Capture the cell that displays the provided text and extract its [X, Y] central coordinate. 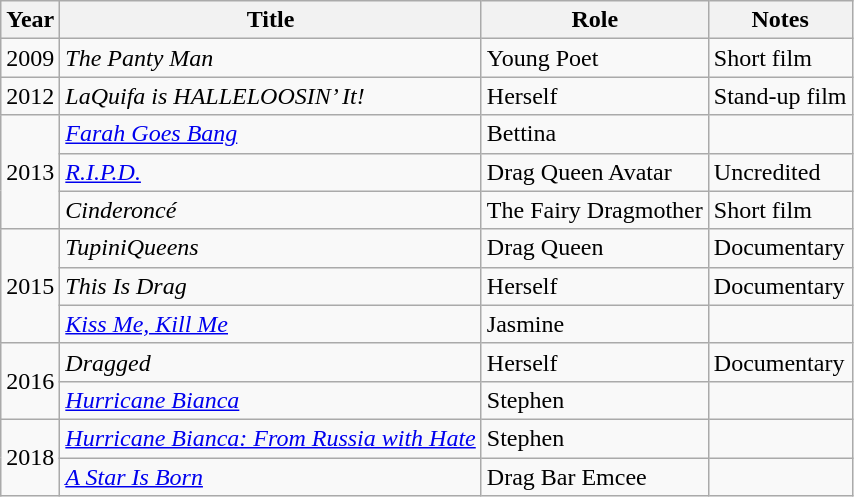
2009 [30, 58]
Hurricane Bianca: From Russia with Hate [270, 438]
TupiniQueens [270, 248]
The Fairy Dragmother [594, 210]
Jasmine [594, 324]
LaQuifa is HALLELOOSIN’ It! [270, 96]
A Star Is Born [270, 477]
Hurricane Bianca [270, 400]
Stand-up film [780, 96]
Dragged [270, 362]
Drag Queen [594, 248]
Farah Goes Bang [270, 134]
Year [30, 20]
2013 [30, 172]
Notes [780, 20]
Cinderoncé [270, 210]
2018 [30, 457]
Role [594, 20]
Kiss Me, Kill Me [270, 324]
This Is Drag [270, 286]
Bettina [594, 134]
2016 [30, 381]
R.I.P.D. [270, 172]
2012 [30, 96]
Title [270, 20]
The Panty Man [270, 58]
Drag Bar Emcee [594, 477]
Young Poet [594, 58]
2015 [30, 286]
Uncredited [780, 172]
Drag Queen Avatar [594, 172]
